Pinpoint the cell where the given text exists, returning its [x, y] midpoint coordinate. 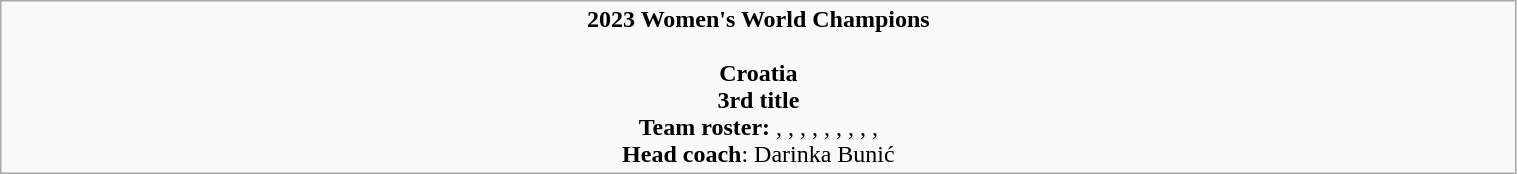
2023 Women's World ChampionsCroatia3rd titleTeam roster: , , , , , , , , , Head coach: Darinka Bunić [758, 88]
